Detect which cell encompasses the target text, then output its (x, y) center coordinate. 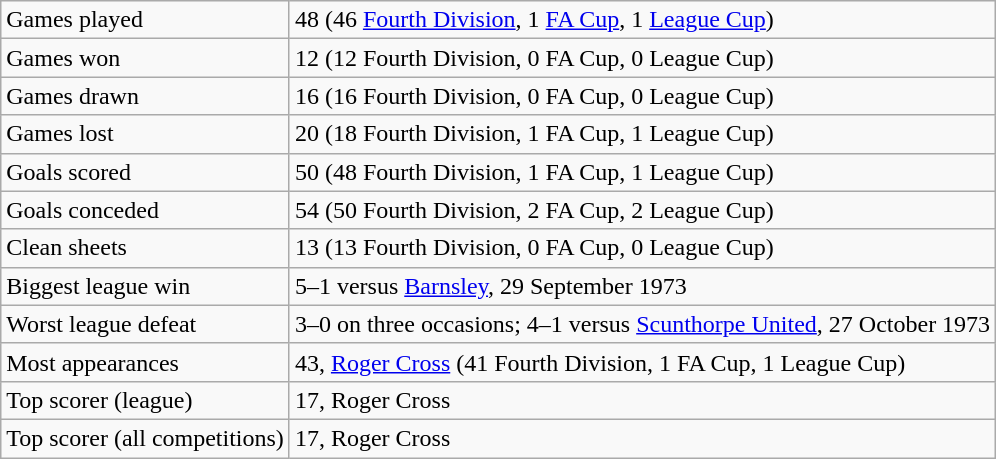
3–0 on three occasions; 4–1 versus Scunthorpe United, 27 October 1973 (642, 324)
50 (48 Fourth Division, 1 FA Cup, 1 League Cup) (642, 172)
48 (46 Fourth Division, 1 FA Cup, 1 League Cup) (642, 20)
12 (12 Fourth Division, 0 FA Cup, 0 League Cup) (642, 58)
43, Roger Cross (41 Fourth Division, 1 FA Cup, 1 League Cup) (642, 362)
16 (16 Fourth Division, 0 FA Cup, 0 League Cup) (642, 96)
Biggest league win (146, 286)
Goals conceded (146, 210)
Clean sheets (146, 248)
Top scorer (league) (146, 400)
5–1 versus Barnsley, 29 September 1973 (642, 286)
Goals scored (146, 172)
Most appearances (146, 362)
20 (18 Fourth Division, 1 FA Cup, 1 League Cup) (642, 134)
Top scorer (all competitions) (146, 438)
Games won (146, 58)
Games played (146, 20)
Worst league defeat (146, 324)
Games drawn (146, 96)
54 (50 Fourth Division, 2 FA Cup, 2 League Cup) (642, 210)
13 (13 Fourth Division, 0 FA Cup, 0 League Cup) (642, 248)
Games lost (146, 134)
